Search for the cell housing the specified text and yield its (X, Y) center coordinate. 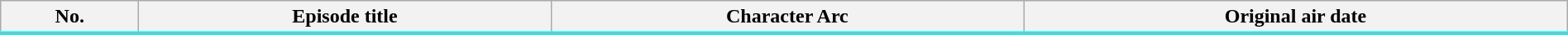
Character Arc (787, 17)
Episode title (345, 17)
No. (69, 17)
Original air date (1296, 17)
